Return the [X, Y] coordinate for the center point of the cell that contains the specified text.  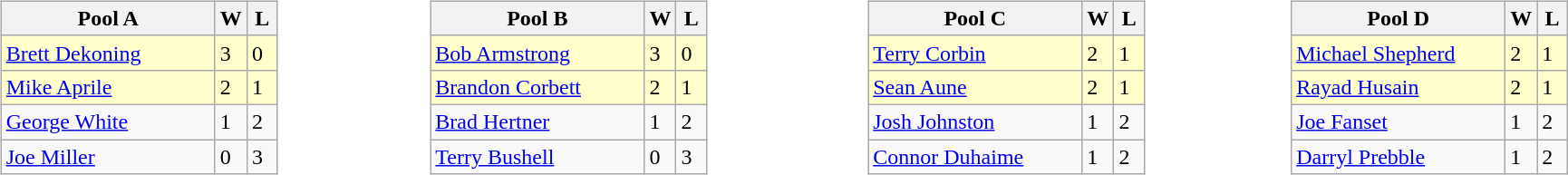
Darryl Prebble [1399, 157]
Brad Hertner [537, 122]
Terry Corbin [975, 53]
Mike Aprile [108, 87]
George White [108, 122]
Pool C [975, 18]
Pool B [537, 18]
Rayad Husain [1399, 87]
Joe Fanset [1399, 122]
Connor Duhaime [975, 157]
Terry Bushell [537, 157]
Josh Johnston [975, 122]
Pool D [1399, 18]
Joe Miller [108, 157]
Michael Shepherd [1399, 53]
Brett Dekoning [108, 53]
Sean Aune [975, 87]
Bob Armstrong [537, 53]
Brandon Corbett [537, 87]
Pool A [108, 18]
